From the cell containing the given text, extract its center point as [X, Y] coordinate. 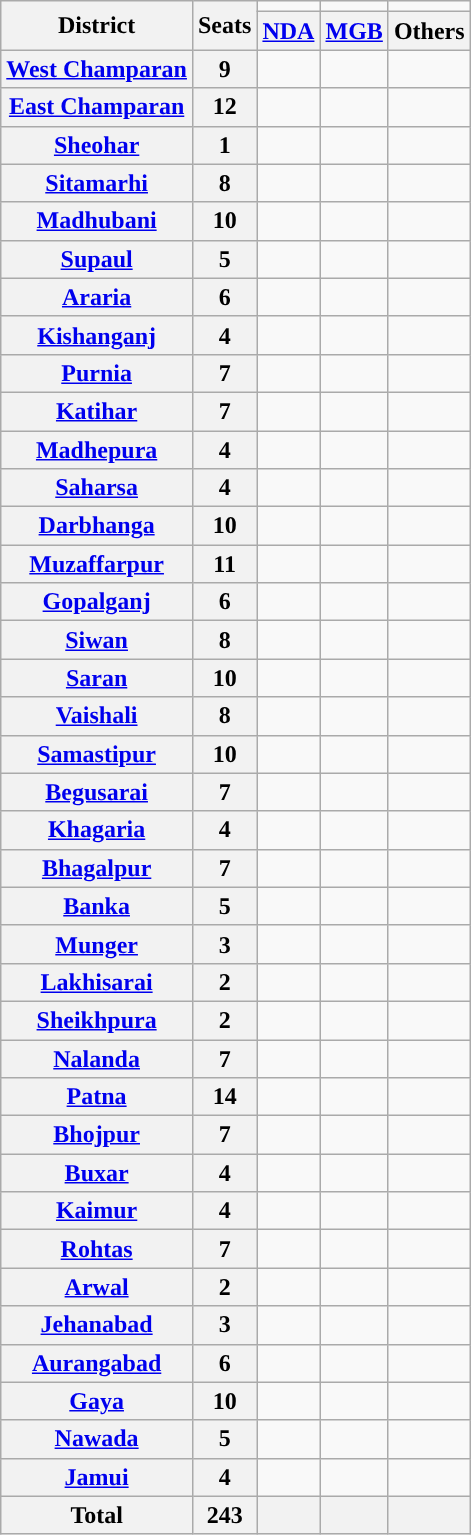
9 [224, 69]
Total [97, 1515]
Siwan [97, 640]
Others [429, 31]
Sitamarhi [97, 183]
Darbhanga [97, 526]
14 [224, 1097]
Sheohar [97, 145]
11 [224, 564]
243 [224, 1515]
MGB [354, 31]
Katihar [97, 411]
Lakhisarai [97, 982]
Purnia [97, 373]
District [97, 26]
Vaishali [97, 716]
Bhagalpur [97, 868]
Saharsa [97, 488]
Araria [97, 297]
Gaya [97, 1401]
Samastipur [97, 754]
Kishanganj [97, 335]
Saran [97, 678]
East Champaran [97, 107]
Bhojpur [97, 1135]
Supaul [97, 259]
Jehanabad [97, 1325]
Nawada [97, 1439]
1 [224, 145]
Banka [97, 906]
West Champaran [97, 69]
Seats [224, 26]
Arwal [97, 1287]
Gopalganj [97, 602]
Rohtas [97, 1249]
Khagaria [97, 830]
12 [224, 107]
Begusarai [97, 792]
Madhubani [97, 221]
Nalanda [97, 1059]
Muzaffarpur [97, 564]
Buxar [97, 1173]
Munger [97, 944]
NDA [288, 31]
Aurangabad [97, 1363]
Jamui [97, 1477]
Madhepura [97, 449]
Sheikhpura [97, 1020]
Kaimur [97, 1211]
Patna [97, 1097]
